Search for the cell housing the specified text and yield its (X, Y) center coordinate. 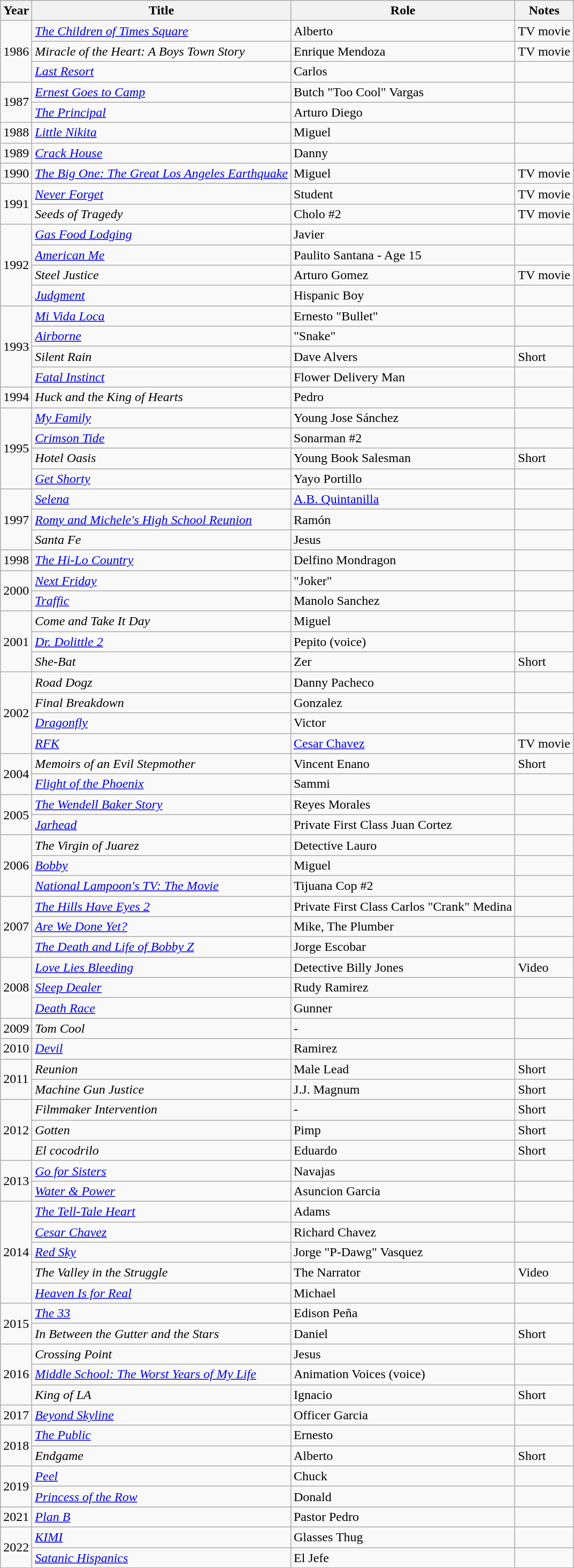
She-Bat (162, 662)
Carlos (402, 72)
2010 (16, 1049)
Seeds of Tragedy (162, 214)
Sleep Dealer (162, 988)
Zer (402, 662)
Glasses Thug (402, 1537)
The Virgin of Juarez (162, 845)
Delfino Mondragon (402, 560)
The Children of Times Square (162, 31)
Arturo Diego (402, 112)
Bobby (162, 865)
"Joker" (402, 580)
Gotten (162, 1130)
Pedro (402, 397)
Selena (162, 499)
2013 (16, 1181)
Detective Billy Jones (402, 967)
Officer Garcia (402, 1415)
Jorge "P-Dawg" Vasquez (402, 1252)
National Lampoon's TV: The Movie (162, 886)
Santa Fe (162, 540)
1986 (16, 51)
Sammi (402, 784)
1994 (16, 397)
Crack House (162, 153)
Machine Gun Justice (162, 1089)
Ramón (402, 519)
1988 (16, 133)
Hotel Oasis (162, 458)
Javier (402, 234)
Pastor Pedro (402, 1517)
1998 (16, 560)
2015 (16, 1324)
Airborne (162, 336)
Cholo #2 (402, 214)
Detective Lauro (402, 845)
2019 (16, 1486)
Satanic Hispanics (162, 1558)
Adams (402, 1211)
The 33 (162, 1313)
The Narrator (402, 1273)
Private First Class Juan Cortez (402, 825)
1987 (16, 102)
Road Dogz (162, 682)
1992 (16, 265)
"Snake" (402, 336)
J.J. Magnum (402, 1089)
Richard Chavez (402, 1232)
Jorge Escobar (402, 947)
Dr. Dolittle 2 (162, 642)
Next Friday (162, 580)
Donald (402, 1496)
The Principal (162, 112)
2006 (16, 865)
Dragonfly (162, 723)
El Jefe (402, 1558)
Memoirs of an Evil Stepmother (162, 764)
Devil (162, 1049)
Miracle of the Heart: A Boys Town Story (162, 51)
Peel (162, 1476)
Yayo Portillo (402, 479)
The Tell-Tale Heart (162, 1211)
Reunion (162, 1069)
In Between the Gutter and the Stars (162, 1334)
Jarhead (162, 825)
The Big One: The Great Los Angeles Earthquake (162, 173)
2004 (16, 774)
Arturo Gomez (402, 275)
Gunner (402, 1008)
Daniel (402, 1334)
Flight of the Phoenix (162, 784)
Beyond Skyline (162, 1415)
Last Resort (162, 72)
Gas Food Lodging (162, 234)
Romy and Michele's High School Reunion (162, 519)
2021 (16, 1517)
American Me (162, 255)
The Hills Have Eyes 2 (162, 906)
Michael (402, 1293)
Little Nikita (162, 133)
Princess of the Row (162, 1496)
Never Forget (162, 194)
Ramirez (402, 1049)
Fatal Instinct (162, 377)
Ernest Goes to Camp (162, 92)
The Public (162, 1435)
2011 (16, 1079)
Heaven Is for Real (162, 1293)
Notes (545, 11)
1997 (16, 519)
Red Sky (162, 1252)
Death Race (162, 1008)
Reyes Morales (402, 804)
Endgame (162, 1456)
Tom Cool (162, 1028)
Silent Rain (162, 357)
Mi Vida Loca (162, 316)
Enrique Mendoza (402, 51)
Huck and the King of Hearts (162, 397)
Manolo Sanchez (402, 601)
Asuncion Garcia (402, 1191)
A.B. Quintanilla (402, 499)
2017 (16, 1415)
Chuck (402, 1476)
Ernesto (402, 1435)
Eduardo (402, 1150)
The Valley in the Struggle (162, 1273)
Ignacio (402, 1395)
My Family (162, 418)
2005 (16, 814)
Water & Power (162, 1191)
Come and Take It Day (162, 621)
2000 (16, 590)
Crimson Tide (162, 438)
Flower Delivery Man (402, 377)
Role (402, 11)
Final Breakdown (162, 703)
Traffic (162, 601)
Sonarman #2 (402, 438)
Edison Peña (402, 1313)
Navajas (402, 1171)
Student (402, 194)
RFK (162, 743)
The Wendell Baker Story (162, 804)
Young Jose Sánchez (402, 418)
The Hi-Lo Country (162, 560)
2009 (16, 1028)
2008 (16, 988)
1989 (16, 153)
Steel Justice (162, 275)
Butch "Too Cool" Vargas (402, 92)
2012 (16, 1130)
Year (16, 11)
1991 (16, 204)
Love Lies Bleeding (162, 967)
1995 (16, 448)
King of LA (162, 1395)
Danny Pacheco (402, 682)
Vincent Enano (402, 764)
Mike, The Plumber (402, 927)
Victor (402, 723)
Judgment (162, 296)
Go for Sisters (162, 1171)
1990 (16, 173)
Title (162, 11)
The Death and Life of Bobby Z (162, 947)
KIMI (162, 1537)
2016 (16, 1374)
Private First Class Carlos "Crank" Medina (402, 906)
2007 (16, 927)
Rudy Ramirez (402, 988)
Ernesto "Bullet" (402, 316)
El cocodrilo (162, 1150)
Male Lead (402, 1069)
Pimp (402, 1130)
2002 (16, 713)
2014 (16, 1252)
Plan B (162, 1517)
Danny (402, 153)
Dave Alvers (402, 357)
Hispanic Boy (402, 296)
Pepito (voice) (402, 642)
Get Shorty (162, 479)
2022 (16, 1547)
Young Book Salesman (402, 458)
Middle School: The Worst Years of My Life (162, 1374)
Gonzalez (402, 703)
2001 (16, 642)
Are We Done Yet? (162, 927)
Animation Voices (voice) (402, 1374)
1993 (16, 347)
Paulito Santana - Age 15 (402, 255)
Tijuana Cop #2 (402, 886)
Filmmaker Intervention (162, 1110)
Crossing Point (162, 1354)
2018 (16, 1446)
